Scan for the cell matching the given text and deliver its (X, Y) coordinate at center. 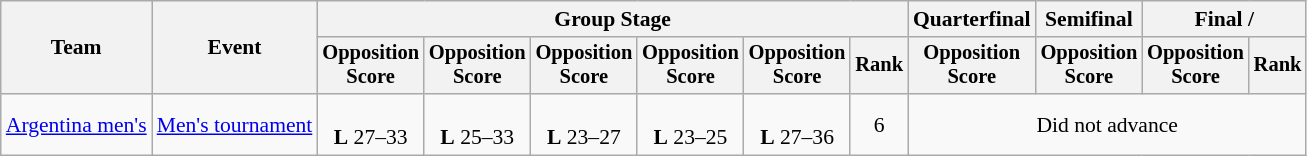
L 23–25 (690, 124)
Group Stage (612, 19)
L 23–27 (584, 124)
Semifinal (1090, 19)
Team (76, 48)
Men's tournament (235, 124)
Argentina men's (76, 124)
L 27–33 (370, 124)
Final / (1224, 19)
L 27–36 (798, 124)
L 25–33 (478, 124)
6 (879, 124)
Quarterfinal (972, 19)
Did not advance (1107, 124)
Event (235, 48)
